Scan for the cell matching the given text and deliver its [x, y] coordinate at center. 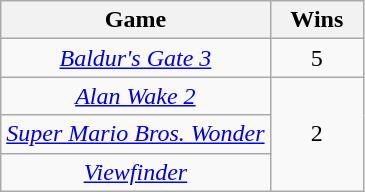
Wins [317, 20]
Super Mario Bros. Wonder [136, 134]
Viewfinder [136, 172]
Alan Wake 2 [136, 96]
Game [136, 20]
2 [317, 134]
5 [317, 58]
Baldur's Gate 3 [136, 58]
